Output the [x, y] coordinate of the center of the cell containing the given text.  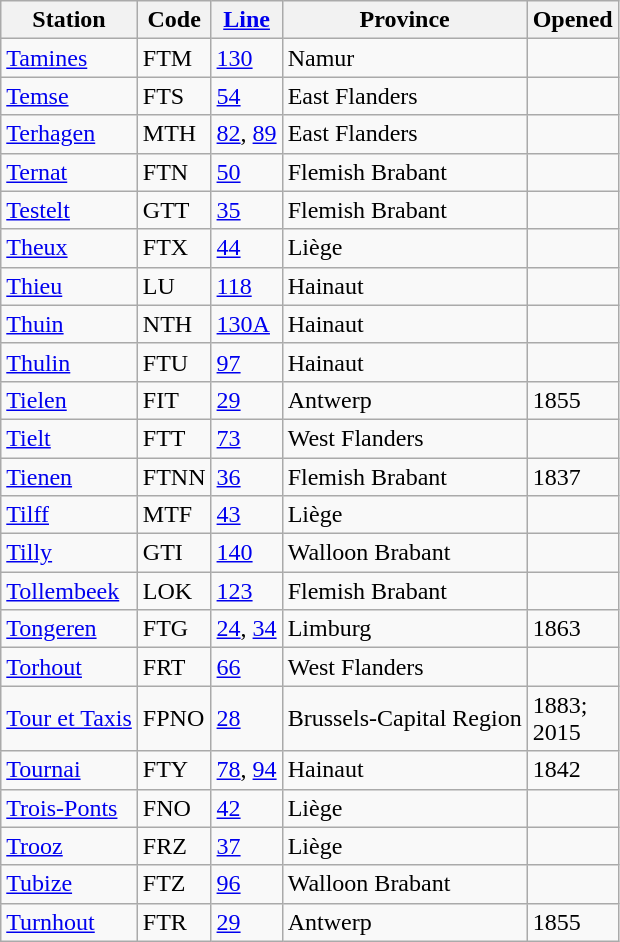
1883; 2015 [572, 718]
50 [246, 172]
Limburg [404, 629]
LU [174, 286]
FTNN [174, 477]
MTF [174, 515]
Trooz [70, 846]
44 [246, 248]
1837 [572, 477]
140 [246, 553]
Torhout [70, 667]
Opened [572, 20]
Tubize [70, 884]
FPNO [174, 718]
Station [70, 20]
FTR [174, 922]
73 [246, 438]
Thuin [70, 324]
GTI [174, 553]
35 [246, 210]
FTG [174, 629]
FTS [174, 96]
36 [246, 477]
Province [404, 20]
NTH [174, 324]
Terhagen [70, 134]
1842 [572, 770]
Tielt [70, 438]
Tilff [70, 515]
Tongeren [70, 629]
FTX [174, 248]
1863 [572, 629]
Turnhout [70, 922]
Brussels-Capital Region [404, 718]
Line [246, 20]
82, 89 [246, 134]
96 [246, 884]
FTU [174, 362]
FTN [174, 172]
Temse [70, 96]
Namur [404, 58]
123 [246, 591]
Tielen [70, 400]
97 [246, 362]
130 [246, 58]
FTY [174, 770]
GTT [174, 210]
FNO [174, 808]
Testelt [70, 210]
Tienen [70, 477]
54 [246, 96]
Thulin [70, 362]
LOK [174, 591]
Tollembeek [70, 591]
130A [246, 324]
Theux [70, 248]
FRT [174, 667]
Tournai [70, 770]
28 [246, 718]
43 [246, 515]
Tamines [70, 58]
Ternat [70, 172]
Code [174, 20]
24, 34 [246, 629]
Thieu [70, 286]
FRZ [174, 846]
FTM [174, 58]
FTZ [174, 884]
118 [246, 286]
78, 94 [246, 770]
Tilly [70, 553]
66 [246, 667]
42 [246, 808]
37 [246, 846]
Tour et Taxis [70, 718]
FIT [174, 400]
FTT [174, 438]
Trois-Ponts [70, 808]
MTH [174, 134]
